Extract the (X, Y) coordinate from the center of the cell holding the provided text.  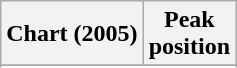
Peakposition (189, 34)
Chart (2005) (72, 34)
